Identify which cell holds the provided text, then report its [x, y] central coordinate. 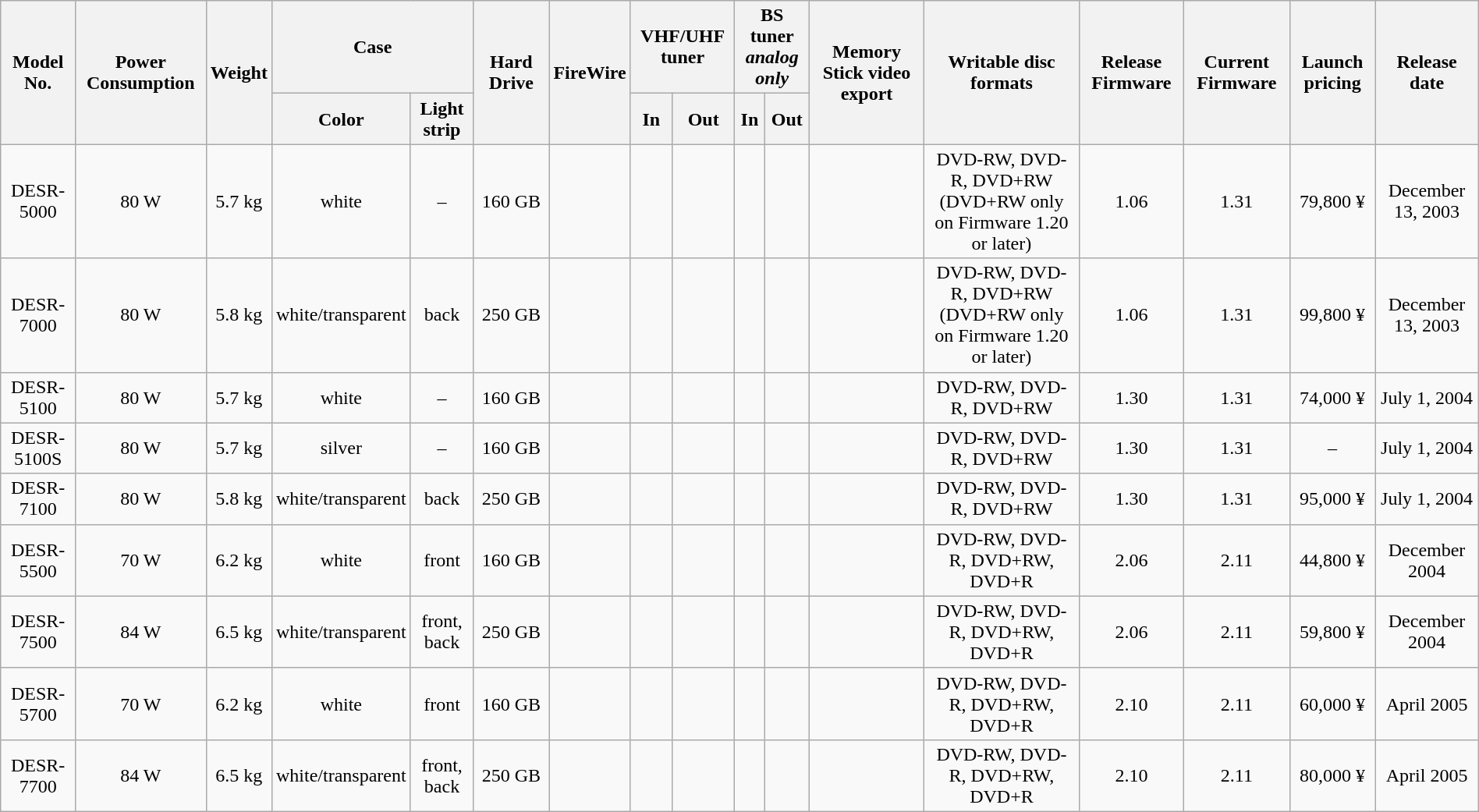
Memory Stick video export [866, 73]
99,800 ¥ [1332, 315]
74,000 ¥ [1332, 398]
Hard Drive [512, 73]
FireWire [590, 73]
Launch pricing [1332, 73]
DESR-7000 [38, 315]
Power Consumption [141, 73]
DESR-7700 [38, 775]
VHF/UHF tuner [683, 47]
Light strip [442, 119]
80,000 ¥ [1332, 775]
Release Firmware [1131, 73]
Writable disc formats [1002, 73]
DESR-7100 [38, 499]
Model No. [38, 73]
Color [341, 119]
59,800 ¥ [1332, 632]
BS tuneranalog only [772, 47]
95,000 ¥ [1332, 499]
DESR-5500 [38, 560]
DESR-5100 [38, 398]
Current Firmware [1237, 73]
DESR-5700 [38, 704]
Release date [1427, 73]
DESR-5000 [38, 201]
60,000 ¥ [1332, 704]
silver [341, 448]
DESR-7500 [38, 632]
Weight [239, 73]
44,800 ¥ [1332, 560]
DESR-5100S [38, 448]
Case [372, 47]
79,800 ¥ [1332, 201]
